Find where the given text appears and provide that cell's center as (X, Y) coordinate. 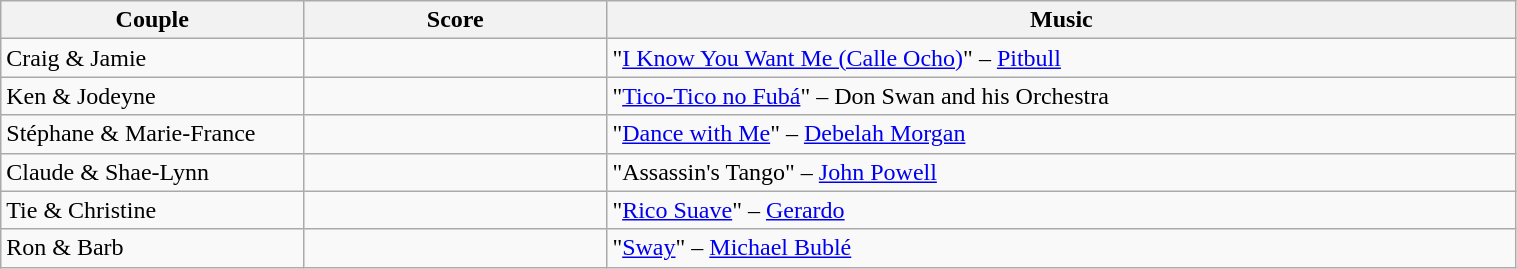
Tie & Christine (152, 210)
Score (456, 20)
"Sway" – Michael Bublé (1062, 248)
Stéphane & Marie-France (152, 134)
Couple (152, 20)
"Tico-Tico no Fubá" – Don Swan and his Orchestra (1062, 96)
"Assassin's Tango" – John Powell (1062, 172)
Ron & Barb (152, 248)
Ken & Jodeyne (152, 96)
Claude & Shae-Lynn (152, 172)
Music (1062, 20)
"Dance with Me" – Debelah Morgan (1062, 134)
"I Know You Want Me (Calle Ocho)" – Pitbull (1062, 58)
Craig & Jamie (152, 58)
"Rico Suave" – Gerardo (1062, 210)
